Return (x, y) of the center of cell containing provided text 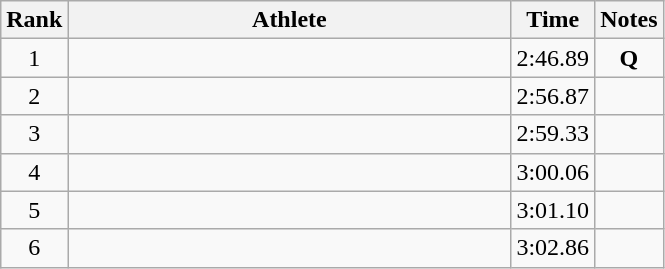
Athlete (290, 20)
Rank (34, 20)
4 (34, 172)
2:46.89 (553, 58)
2:59.33 (553, 134)
Time (553, 20)
Q (629, 58)
3 (34, 134)
3:02.86 (553, 248)
3:01.10 (553, 210)
3:00.06 (553, 172)
1 (34, 58)
5 (34, 210)
6 (34, 248)
2 (34, 96)
Notes (629, 20)
2:56.87 (553, 96)
